Return the (X, Y) coordinate for the center point of the cell that contains the specified text.  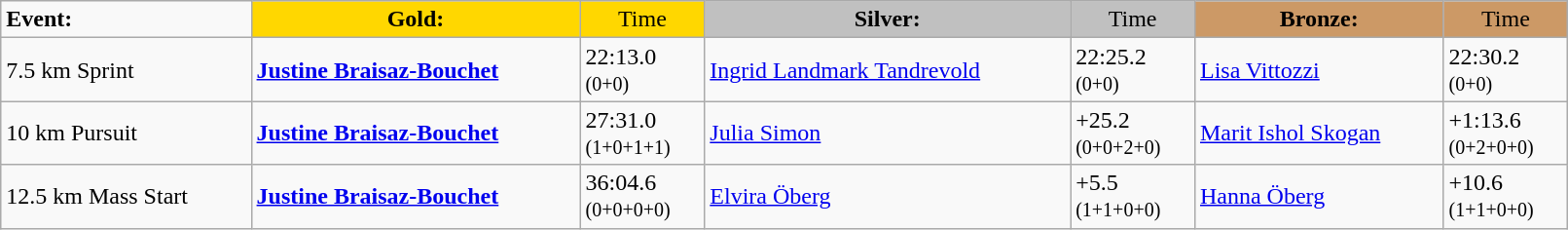
27:31.0(1+0+1+1) (642, 133)
22:25.2(0+0) (1133, 70)
Julia Simon (888, 133)
+25.2(0+0+2+0) (1133, 133)
Gold: (416, 19)
Bronze: (1319, 19)
7.5 km Sprint (127, 70)
Hanna Öberg (1319, 197)
Event: (127, 19)
Lisa Vittozzi (1319, 70)
Elvira Öberg (888, 197)
+1:13.6(0+2+0+0) (1506, 133)
Ingrid Landmark Tandrevold (888, 70)
36:04.6(0+0+0+0) (642, 197)
22:13.0(0+0) (642, 70)
+5.5(1+1+0+0) (1133, 197)
+10.6(1+1+0+0) (1506, 197)
Marit Ishol Skogan (1319, 133)
10 km Pursuit (127, 133)
12.5 km Mass Start (127, 197)
22:30.2(0+0) (1506, 70)
Silver: (888, 19)
